Provide the (x, y) coordinate of the cell's center where the given text is located.  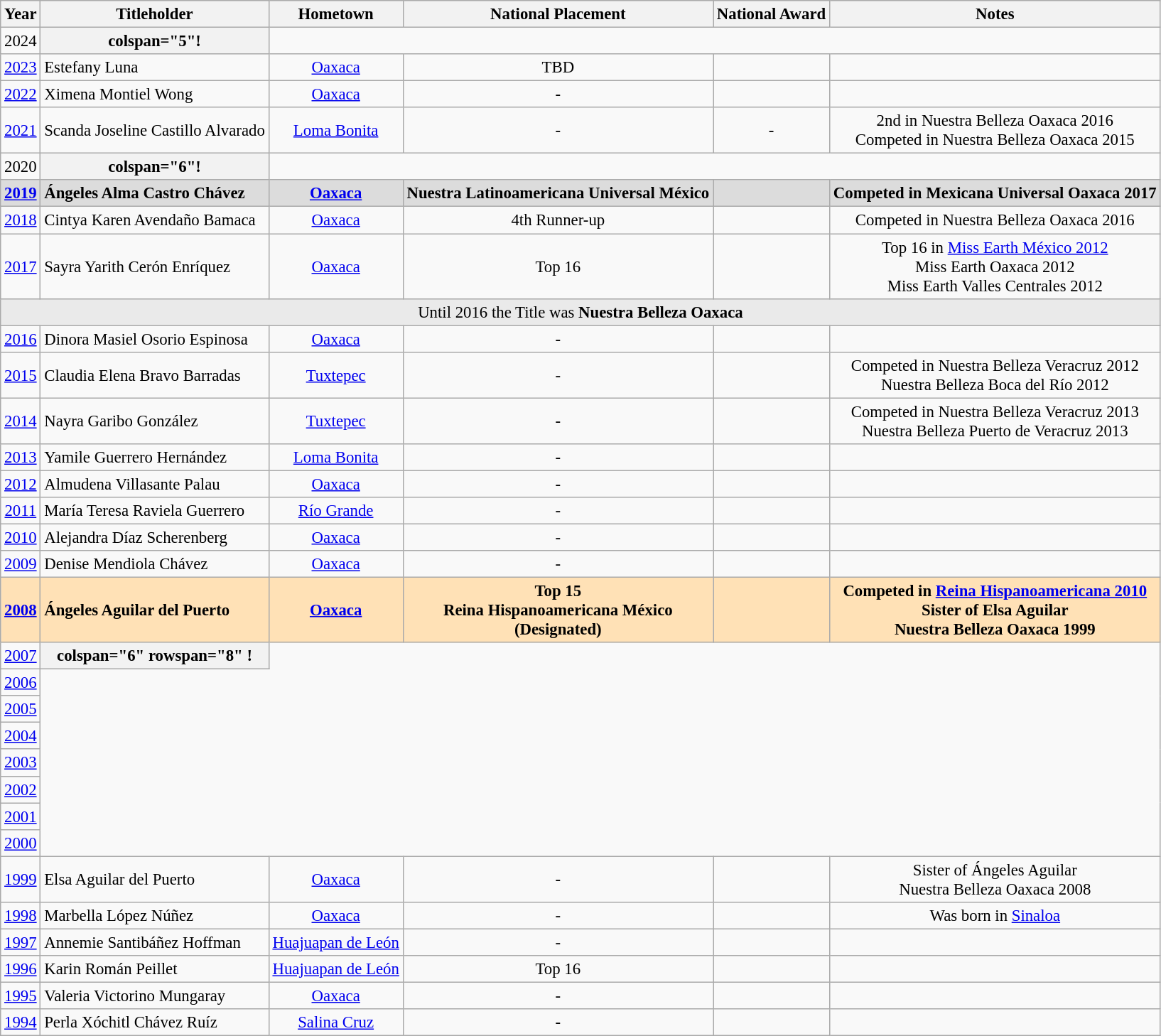
Top 16 in Miss Earth México 2012Miss Earth Oaxaca 2012Miss Earth Valles Centrales 2012 (995, 266)
Was born in Sinaloa (995, 916)
2013 (21, 458)
Annemie Santibáñez Hoffman (155, 942)
Ángeles Aguilar del Puerto (155, 610)
Competed in Reina Hispanoamericana 2010Sister of Elsa AguilarNuestra Belleza Oaxaca 1999 (995, 610)
2006 (21, 683)
1997 (21, 942)
2012 (21, 484)
2016 (21, 339)
2022 (21, 95)
2019 (21, 194)
Salina Cruz (335, 1022)
Cintya Karen Avendaño Bamaca (155, 220)
2004 (21, 736)
4th Runner-up (558, 220)
2021 (21, 131)
2009 (21, 564)
Claudia Elena Bravo Barradas (155, 375)
Ximena Montiel Wong (155, 95)
1994 (21, 1022)
colspan="6" rowspan="8" ! (155, 656)
Competed in Mexicana Universal Oaxaca 2017 (995, 194)
Yamile Guerrero Hernández (155, 458)
Notes (995, 14)
1998 (21, 916)
Scanda Joseline Castillo Alvarado (155, 131)
1995 (21, 995)
Marbella López Núñez (155, 916)
2010 (21, 537)
1999 (21, 880)
Top 15Reina Hispanoamericana México(Designated) (558, 610)
Alejandra Díaz Scherenberg (155, 537)
2003 (21, 763)
Hometown (335, 14)
Ángeles Alma Castro Chávez (155, 194)
Almudena Villasante Palau (155, 484)
Nayra Garibo González (155, 421)
Estefany Luna (155, 68)
Sister of Ángeles AguilarNuestra Belleza Oaxaca 2008 (995, 880)
Year (21, 14)
Sayra Yarith Cerón Enríquez (155, 266)
Denise Mendiola Chávez (155, 564)
2000 (21, 843)
2017 (21, 266)
colspan="5"! (155, 41)
colspan="6"! (155, 167)
Valeria Victorino Mungaray (155, 995)
Competed in Nuestra Belleza Veracruz 2012Nuestra Belleza Boca del Río 2012 (995, 375)
2008 (21, 610)
Titleholder (155, 14)
2023 (21, 68)
National Award (772, 14)
2015 (21, 375)
2nd in Nuestra Belleza Oaxaca 2016Competed in Nuestra Belleza Oaxaca 2015 (995, 131)
National Placement (558, 14)
2002 (21, 789)
Until 2016 the Title was Nuestra Belleza Oaxaca (580, 312)
2005 (21, 709)
2001 (21, 816)
María Teresa Raviela Guerrero (155, 511)
Nuestra Latinoamericana Universal México (558, 194)
Karin Román Peillet (155, 969)
2014 (21, 421)
TBD (558, 68)
Competed in Nuestra Belleza Oaxaca 2016 (995, 220)
2011 (21, 511)
Río Grande (335, 511)
Perla Xóchitl Chávez Ruíz (155, 1022)
2018 (21, 220)
2007 (21, 656)
1996 (21, 969)
2020 (21, 167)
2024 (21, 41)
Dinora Masiel Osorio Espinosa (155, 339)
Competed in Nuestra Belleza Veracruz 2013Nuestra Belleza Puerto de Veracruz 2013 (995, 421)
Elsa Aguilar del Puerto (155, 880)
